Find where the given text appears and provide that cell's center as [x, y] coordinate. 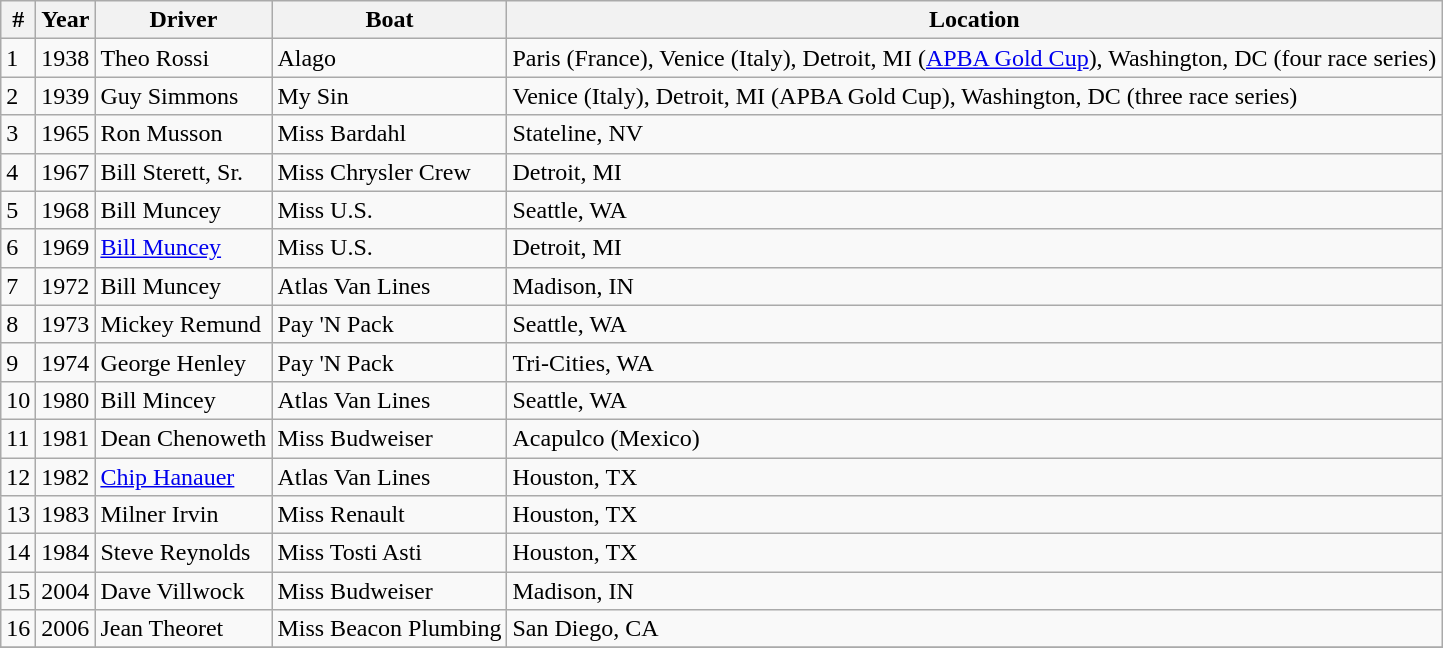
2004 [66, 591]
2006 [66, 629]
Venice (Italy), Detroit, MI (APBA Gold Cup), Washington, DC (three race series) [974, 96]
1967 [66, 172]
Boat [390, 20]
Tri-Cities, WA [974, 362]
12 [18, 477]
Miss Beacon Plumbing [390, 629]
Steve Reynolds [184, 553]
Guy Simmons [184, 96]
George Henley [184, 362]
Miss Renault [390, 515]
1981 [66, 438]
Bill Mincey [184, 400]
3 [18, 134]
Paris (France), Venice (Italy), Detroit, MI (APBA Gold Cup), Washington, DC (four race series) [974, 58]
Ron Musson [184, 134]
Dave Villwock [184, 591]
My Sin [390, 96]
1938 [66, 58]
1983 [66, 515]
15 [18, 591]
13 [18, 515]
6 [18, 248]
4 [18, 172]
Milner Irvin [184, 515]
9 [18, 362]
Chip Hanauer [184, 477]
Stateline, NV [974, 134]
11 [18, 438]
Miss Bardahl [390, 134]
Theo Rossi [184, 58]
1974 [66, 362]
1972 [66, 286]
7 [18, 286]
10 [18, 400]
5 [18, 210]
1968 [66, 210]
16 [18, 629]
Bill Sterett, Sr. [184, 172]
1980 [66, 400]
Miss Chrysler Crew [390, 172]
1969 [66, 248]
8 [18, 324]
1973 [66, 324]
San Diego, CA [974, 629]
Location [974, 20]
1 [18, 58]
# [18, 20]
Driver [184, 20]
Jean Theoret [184, 629]
Dean Chenoweth [184, 438]
Miss Tosti Asti [390, 553]
1982 [66, 477]
Year [66, 20]
14 [18, 553]
2 [18, 96]
1984 [66, 553]
1965 [66, 134]
1939 [66, 96]
Mickey Remund [184, 324]
Alago [390, 58]
Acapulco (Mexico) [974, 438]
